Locate the cell with the specified text and output its [x, y] center coordinate. 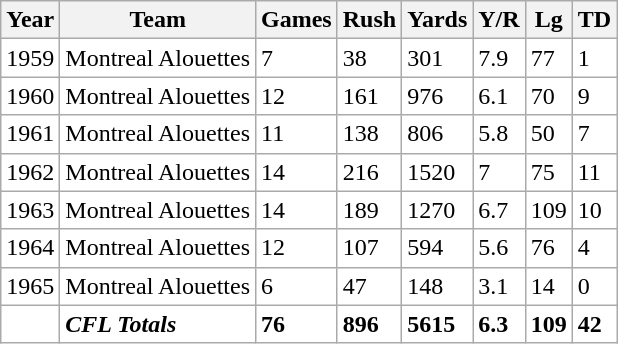
1959 [30, 58]
976 [438, 96]
Yards [438, 20]
1960 [30, 96]
1961 [30, 134]
6 [297, 286]
77 [548, 58]
75 [548, 172]
216 [369, 172]
301 [438, 58]
Rush [369, 20]
1 [594, 58]
5.6 [499, 248]
1962 [30, 172]
38 [369, 58]
Games [297, 20]
6.3 [499, 324]
0 [594, 286]
5.8 [499, 134]
161 [369, 96]
10 [594, 210]
Team [158, 20]
1963 [30, 210]
1520 [438, 172]
806 [438, 134]
42 [594, 324]
594 [438, 248]
7.9 [499, 58]
1964 [30, 248]
6.7 [499, 210]
3.1 [499, 286]
189 [369, 210]
4 [594, 248]
Y/R [499, 20]
107 [369, 248]
6.1 [499, 96]
1270 [438, 210]
50 [548, 134]
896 [369, 324]
148 [438, 286]
138 [369, 134]
TD [594, 20]
5615 [438, 324]
Year [30, 20]
1965 [30, 286]
Lg [548, 20]
47 [369, 286]
CFL Totals [158, 324]
9 [594, 96]
70 [548, 96]
